Pinpoint the cell where the given text exists, returning its (X, Y) midpoint coordinate. 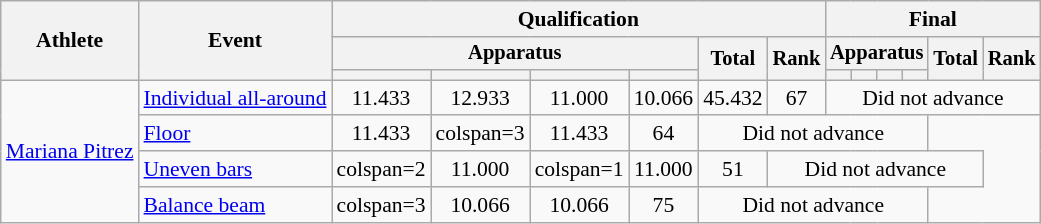
51 (732, 169)
Qualification (579, 19)
12.933 (480, 98)
Uneven bars (236, 169)
Floor (236, 134)
colspan=2 (382, 169)
colspan=1 (580, 169)
67 (797, 98)
Balance beam (236, 205)
Final (932, 19)
64 (664, 134)
Athlete (70, 40)
Event (236, 40)
75 (664, 205)
Individual all-around (236, 98)
45.432 (732, 98)
Mariana Pitrez (70, 151)
